Determine the (X, Y) coordinate at the center of the cell enclosing the given text.  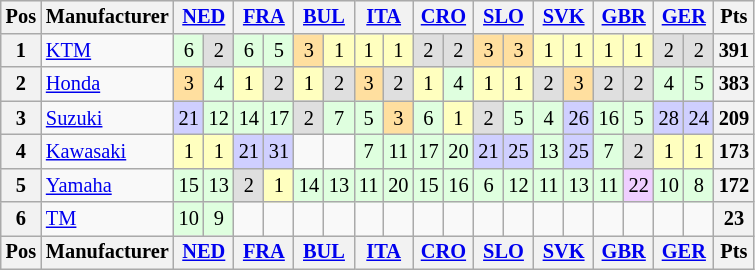
9 (219, 219)
31 (279, 152)
TM (108, 219)
KTM (108, 51)
173 (734, 152)
383 (734, 84)
23 (734, 219)
8 (699, 185)
Yamaha (108, 185)
Honda (108, 84)
391 (734, 51)
24 (699, 118)
Suzuki (108, 118)
Kawasaki (108, 152)
172 (734, 185)
22 (639, 185)
26 (579, 118)
28 (669, 118)
209 (734, 118)
